Return the [x, y] coordinate for the center point of the cell that contains the specified text.  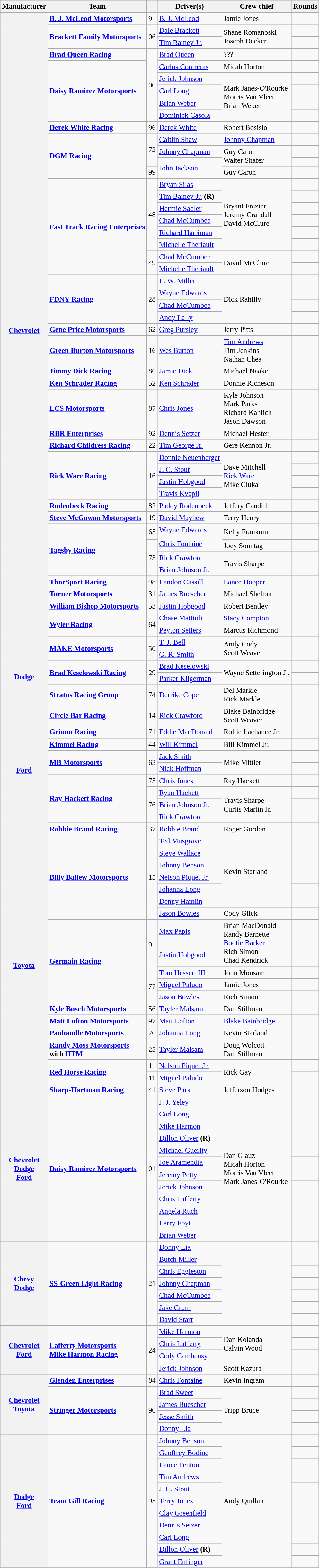
Rick Ware Racing [97, 476]
Wyler Racing [97, 624]
72 [152, 150]
Green Burton Motorsports [97, 350]
Greg Pursley [190, 329]
Matt Lofton [190, 1021]
Shane Romanoski Joseph Decker [257, 37]
Jimmy Dick Racing [97, 371]
Travis Sharpe Curtis Martin Jr. [257, 805]
Jeffery Caudill [257, 506]
Angela Ruch [190, 1211]
Max Papis [190, 931]
Randy Moss Motorsports with HTM [97, 1049]
06 [152, 37]
MB Motorsports [97, 762]
Will Kimmel [190, 744]
Chevrolet Toyota [24, 1404]
14 [152, 716]
84 [152, 1380]
Parker Kligerman [190, 679]
Lafferty Motorsports Mike Harmon Racing [97, 1350]
Crew chief [257, 6]
99 [152, 172]
Michael Hester [257, 433]
28 [152, 299]
Clay Greenfield [190, 1513]
Gere Kennon Jr. [257, 445]
Steve McGowan Motorsports [97, 518]
20 [152, 1033]
Scott Kazura [257, 1368]
00 [152, 85]
Brackett Family Motorsports [97, 37]
Wes Burton [190, 350]
97 [152, 1021]
Geoffrey Bodine [190, 1453]
Blake Bainbridge Scott Weaver [257, 716]
Rodenbeck Racing [97, 506]
64 [152, 624]
90 [152, 1410]
Ray Hackett [257, 781]
1 [152, 1066]
RBR Enterprises [97, 433]
Tim Andrews [190, 1477]
Jeremy Petty [190, 1175]
Tim Bainey Jr. (R) [190, 197]
52 [152, 383]
Steve Park [190, 1090]
Sharp-Hartman Racing [97, 1090]
Guy Caron [257, 172]
Rick Gay [257, 1072]
Dodge Ford [24, 1501]
Ken Schrader Racing [97, 383]
Travis Kvapil [190, 494]
76 [152, 805]
Robbie Brand [190, 829]
Lance Fenton [190, 1465]
63 [152, 762]
77 [152, 986]
Toyota [24, 966]
Del Markle Rick Markle [257, 695]
44 [152, 744]
98 [152, 582]
Hermie Sadler [190, 208]
Jesse Smith [190, 1417]
Bryant Frazier Jeremy Crandall David McClure [257, 215]
FDNY Racing [97, 299]
Joe Aramendia [190, 1163]
Terry Henry [257, 518]
Driver(s) [190, 6]
Ray Hackett Racing [97, 799]
Blake Bainbridge [257, 1021]
15 [152, 877]
Terry Jones [190, 1501]
Tagsby Racing [97, 550]
50 [152, 648]
Brad Queen Racing [97, 55]
Landon Cassill [190, 582]
??? [257, 55]
Donnie Neuenberger [190, 458]
48 [152, 215]
MAKE Motorsports [97, 648]
Rounds [305, 6]
Michael Naake [257, 371]
Andy Cody Scott Weaver [257, 648]
11 [152, 1078]
Dan Glauz Micah Horton Morris Van Vleet Mark Janes-O'Rourke [257, 1169]
Jefferson Hodges [257, 1090]
LCS Motorsports [97, 408]
75 [152, 781]
Jack Smith [190, 756]
21 [152, 1283]
Eddie MacDonald [190, 732]
49 [152, 263]
Lance Hooper [257, 582]
Kimmel Racing [97, 744]
Nick Hoffman [190, 768]
Tom Hessert III [190, 973]
Panhandle Motorsports [97, 1033]
J. J. Yeley [190, 1102]
Dan Kolanda Calvin Wood [257, 1344]
Paddy Rodenbeck [190, 506]
Larry Foyt [190, 1223]
Andy Lally [190, 317]
Chevy Dodge [24, 1283]
B. J. McLeod [190, 19]
T. J. Bell [190, 642]
24 [152, 1350]
Stringer Motorsports [97, 1410]
37 [152, 829]
Marcus Richmond [257, 630]
Matt Lofton Motorsports [97, 1021]
Peyton Sellers [190, 630]
Derek White [190, 127]
Team [97, 6]
Caitlin Shaw [190, 139]
Stacy Compton [257, 618]
Bryan Silas [190, 184]
Chase Mattioli [190, 618]
Rollie Lachance Jr. [257, 732]
Mike Mittler [257, 762]
Jake Crum [190, 1308]
Kevin Ingram [257, 1380]
Brad Keselowski [190, 666]
Brad Queen [190, 55]
SS-Green Light Racing [97, 1283]
Richard Harriman [190, 233]
Fast Track Racing Enterprises [97, 226]
B. J. McLeod Motorsports [97, 19]
Tim Andrews Tim Jenkins Nathan Chea [257, 350]
Jerry Pitts [257, 329]
Doug Wolcott Dan Stillman [257, 1049]
Grimm Racing [97, 732]
L. W. Miller [190, 281]
Dave Mitchell Rick Ware Mike Cluka [257, 476]
Billy Ballew Motorsports [97, 877]
Dick Rahilly [257, 299]
22 [152, 445]
Wayne Setterington Jr. [257, 672]
Rich Simon [257, 997]
William Bishop Motorsports [97, 606]
Michael Guerity [190, 1151]
Micah Horton [257, 67]
Team Gill Racing [97, 1501]
Bill Kimmel Jr. [257, 744]
Gene Price Motorsports [97, 329]
Robert Bentley [257, 606]
Michael Shelton [257, 594]
David Mayhew [190, 518]
Guy Caron Walter Shafer [257, 156]
Chevrolet Ford [24, 1350]
Chris Eggleston [190, 1271]
Chevrolet [24, 331]
ThorSport Racing [97, 582]
Turner Motorsports [97, 594]
Denny Hamlin [190, 902]
Robbie Brand Racing [97, 829]
Stratus Racing Group [97, 695]
Steve Wallace [190, 853]
Kelly Frankum [257, 532]
ChevroletDodge Ford [24, 1169]
01 [152, 1169]
Circle Bar Racing [97, 716]
95 [152, 1501]
74 [152, 695]
Robert Bosisio [257, 127]
56 [152, 1009]
Travis Sharpe [257, 564]
G. R. Smith [190, 655]
Dan Stillman [257, 1009]
Germain Racing [97, 961]
65 [152, 532]
Dale Brackett [190, 31]
Glenden Enterprises [97, 1380]
Dominick Casola [190, 115]
Richard Childress Racing [97, 445]
Kyle Busch Motorsports [97, 1009]
62 [152, 329]
41 [152, 1090]
19 [152, 518]
Dodge [24, 677]
David McClure [257, 263]
Kyle Johnson Mark Parks Richard Kahlich Jason Dawson [257, 408]
96 [152, 127]
Ken Schrader [190, 383]
Derrike Cope [190, 695]
David Starr [190, 1320]
25 [152, 1049]
Butch Miller [190, 1259]
Brian MacDonald Randy Barnette Bootie Barker Rich Simon Chad Kendrick [257, 943]
Derek White Racing [97, 127]
Red Horse Racing [97, 1072]
71 [152, 732]
Mark Janes-O'Rourke Morris Van Vleet Brian Weber [257, 97]
Brad Keselowski Racing [97, 672]
Tim Bainey Jr. [190, 43]
Brad Sweet [190, 1392]
Ted Musgrave [190, 841]
Cody Glick [257, 914]
DGM Racing [97, 156]
John Jackson [190, 168]
87 [152, 408]
Ryan Hackett [190, 793]
Carlos Contreras [190, 67]
53 [152, 606]
Ford [24, 770]
82 [152, 506]
86 [152, 371]
29 [152, 672]
92 [152, 433]
Jamie Dick [190, 371]
Andy Quillan [257, 1501]
Grant Enfinger [190, 1562]
Donnie Richeson [257, 383]
John Monsam [257, 973]
73 [152, 558]
Tim George Jr. [190, 445]
31 [152, 594]
Tripp Bruce [257, 1410]
Manufacturer [24, 6]
Joey Sonntag [257, 546]
Roger Gordon [257, 829]
Cody Cambensy [190, 1356]
